Return [X, Y] of the center of cell containing provided text 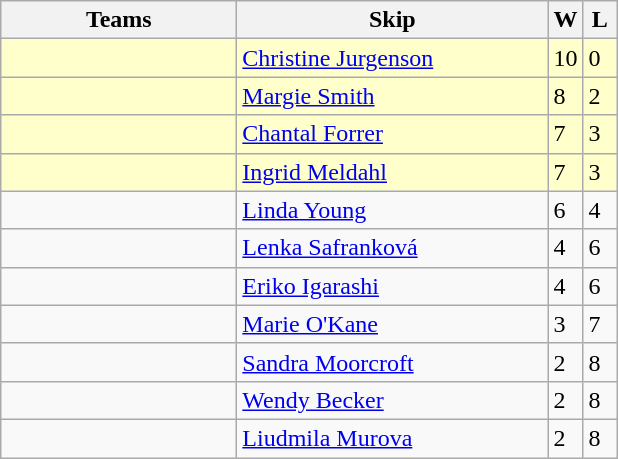
W [566, 20]
Linda Young [392, 210]
Christine Jurgenson [392, 58]
L [600, 20]
Teams [119, 20]
0 [600, 58]
Wendy Becker [392, 400]
Marie O'Kane [392, 324]
Liudmila Murova [392, 438]
Ingrid Meldahl [392, 172]
Margie Smith [392, 96]
Lenka Safranková [392, 248]
Sandra Moorcroft [392, 362]
Eriko Igarashi [392, 286]
Chantal Forrer [392, 134]
10 [566, 58]
Skip [392, 20]
